Provide the (X, Y) coordinate of the cell's center where the given text is located.  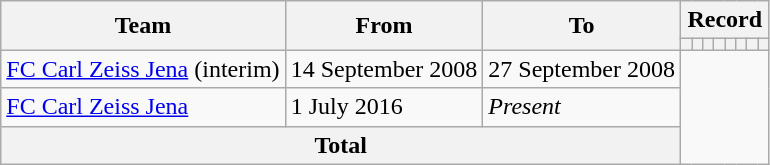
From (384, 26)
Team (143, 26)
FC Carl Zeiss Jena (interim) (143, 69)
14 September 2008 (384, 69)
Total (341, 145)
FC Carl Zeiss Jena (143, 107)
1 July 2016 (384, 107)
Record (725, 20)
To (582, 26)
27 September 2008 (582, 69)
Present (582, 107)
